Output the (x, y) coordinate of the center of the cell containing the given text.  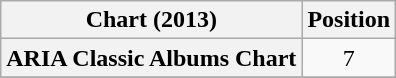
Position (349, 20)
ARIA Classic Albums Chart (152, 58)
Chart (2013) (152, 20)
7 (349, 58)
